Detect which cell encompasses the target text, then output its (x, y) center coordinate. 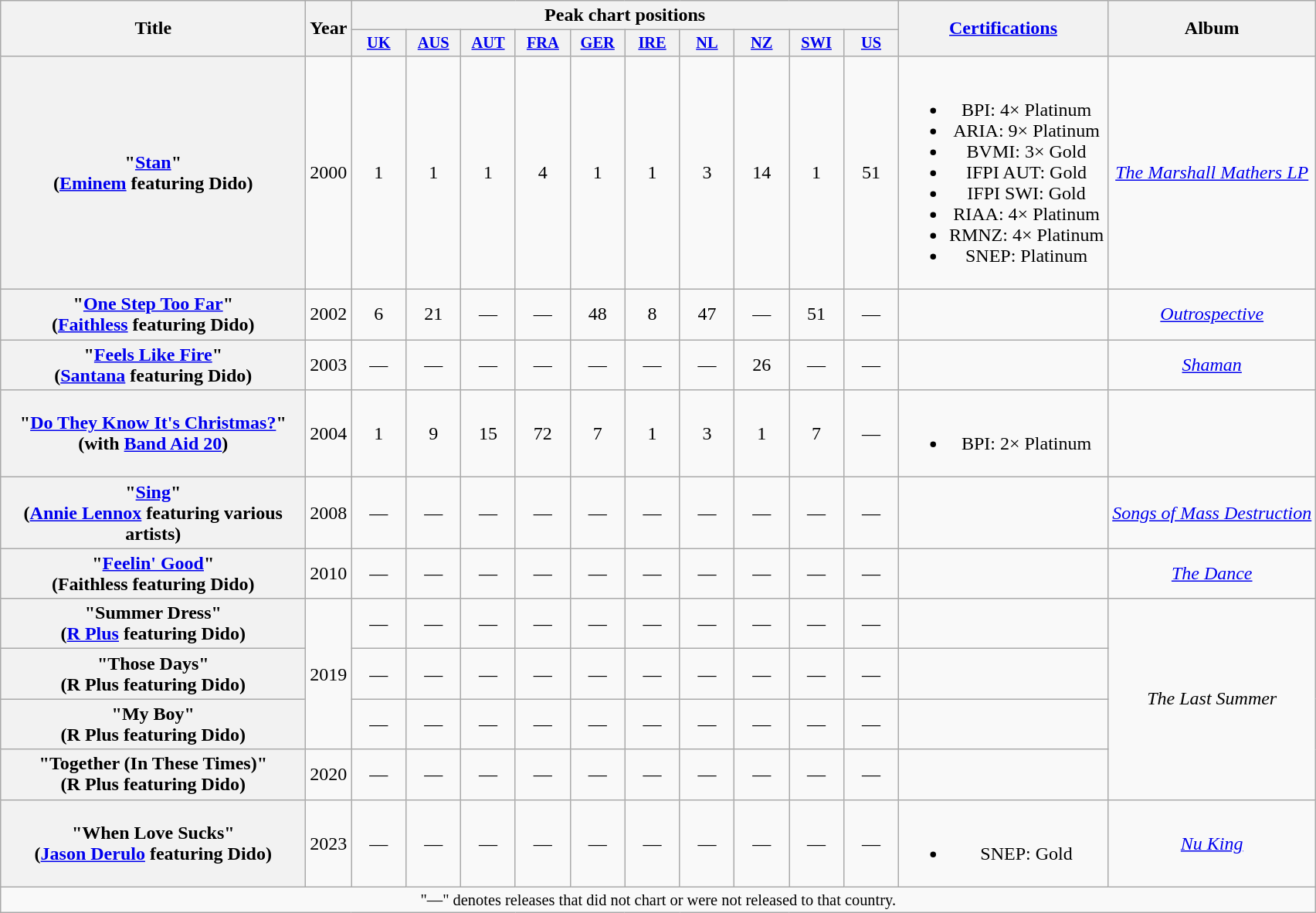
Outrospective (1213, 315)
"Feelin' Good"(Faithless featuring Dido) (153, 573)
BPI: 4× PlatinumARIA: 9× PlatinumBVMI: 3× GoldIFPI AUT: GoldIFPI SWI: GoldRIAA: 4× PlatinumRMNZ: 4× PlatinumSNEP: Platinum (1002, 172)
US (871, 43)
"Stan"(Eminem featuring Dido) (153, 172)
"Those Days"(R Plus featuring Dido) (153, 674)
9 (434, 434)
Nu King (1213, 843)
14 (761, 172)
2023 (329, 843)
Certifications (1002, 29)
GER (598, 43)
"Together (In These Times)"(R Plus featuring Dido) (153, 774)
2008 (329, 513)
48 (598, 315)
Shaman (1213, 365)
Title (153, 29)
"My Boy"(R Plus featuring Dido) (153, 725)
2010 (329, 573)
"When Love Sucks"(Jason Derulo featuring Dido) (153, 843)
"Feels Like Fire"(Santana featuring Dido) (153, 365)
2003 (329, 365)
"Sing"(Annie Lennox featuring various artists) (153, 513)
Peak chart positions (626, 15)
NL (707, 43)
15 (488, 434)
NZ (761, 43)
2004 (329, 434)
AUS (434, 43)
AUT (488, 43)
The Marshall Mathers LP (1213, 172)
BPI: 2× Platinum (1002, 434)
2019 (329, 674)
72 (542, 434)
2000 (329, 172)
2020 (329, 774)
47 (707, 315)
FRA (542, 43)
IRE (652, 43)
Songs of Mass Destruction (1213, 513)
"—" denotes releases that did not chart or were not released to that country. (658, 900)
6 (378, 315)
8 (652, 315)
SWI (817, 43)
SNEP: Gold (1002, 843)
"Summer Dress"(R Plus featuring Dido) (153, 624)
2002 (329, 315)
4 (542, 172)
The Dance (1213, 573)
"Do They Know It's Christmas?"(with Band Aid 20) (153, 434)
Year (329, 29)
26 (761, 365)
Album (1213, 29)
"One Step Too Far"(Faithless featuring Dido) (153, 315)
21 (434, 315)
The Last Summer (1213, 699)
UK (378, 43)
